Extract the (X, Y) coordinate from the center of the cell holding the provided text.  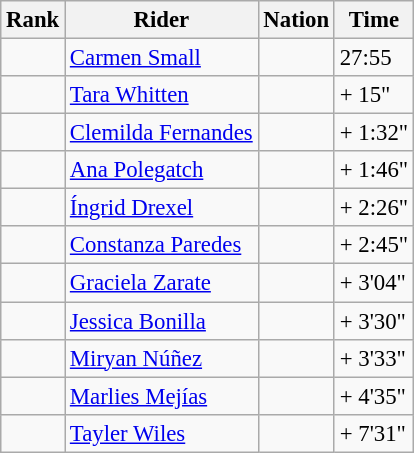
Tayler Wiles (162, 433)
+ 4'35" (374, 396)
+ 3'30" (374, 321)
Constanza Paredes (162, 245)
Ana Polegatch (162, 170)
Marlies Mejías (162, 396)
27:55 (374, 58)
Jessica Bonilla (162, 321)
+ 2:26" (374, 208)
Tara Whitten (162, 95)
Clemilda Fernandes (162, 133)
Miryan Núñez (162, 358)
Íngrid Drexel (162, 208)
Carmen Small (162, 58)
Nation (296, 20)
+ 2:45" (374, 245)
+ 3'33" (374, 358)
+ 7'31" (374, 433)
+ 3'04" (374, 283)
Rank (33, 20)
Graciela Zarate (162, 283)
Time (374, 20)
Rider (162, 20)
+ 15" (374, 95)
+ 1:46" (374, 170)
+ 1:32" (374, 133)
